Return the [x, y] coordinate for the center point of the cell that contains the specified text.  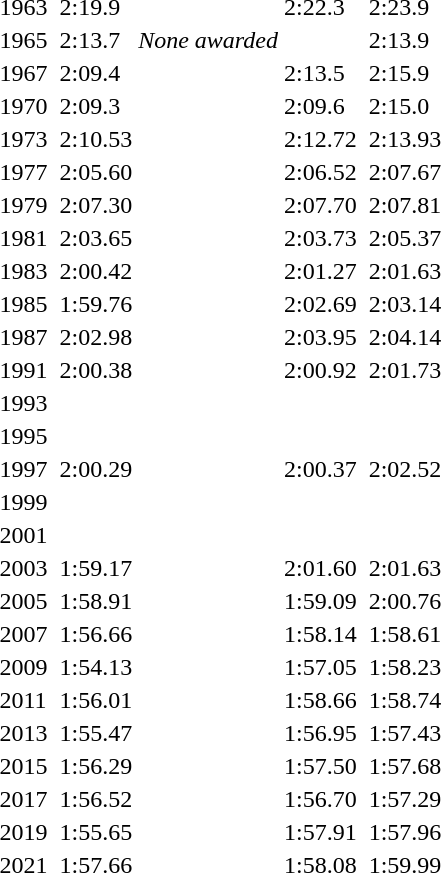
1:56.66 [96, 634]
2:09.6 [320, 106]
2:13.5 [320, 73]
1:59.17 [96, 568]
1:56.29 [96, 766]
2:00.38 [96, 370]
1:57.50 [320, 766]
2:00.42 [96, 271]
2:05.60 [96, 172]
2:03.73 [320, 238]
1:56.52 [96, 799]
2:09.4 [96, 73]
2:03.65 [96, 238]
2:01.60 [320, 568]
1:58.66 [320, 700]
1:59.76 [96, 304]
2:00.37 [320, 469]
2:00.92 [320, 370]
2:13.7 [96, 40]
1:55.47 [96, 733]
1:58.91 [96, 601]
2:06.52 [320, 172]
1:56.70 [320, 799]
2:09.3 [96, 106]
2:07.70 [320, 205]
2:10.53 [96, 139]
2:07.30 [96, 205]
1:56.01 [96, 700]
2:01.27 [320, 271]
2:02.98 [96, 337]
1:59.09 [320, 601]
1:58.14 [320, 634]
1:57.05 [320, 667]
1:55.65 [96, 832]
1:57.91 [320, 832]
2:02.69 [320, 304]
None awarded [208, 40]
1:56.95 [320, 733]
1:54.13 [96, 667]
2:00.29 [96, 469]
2:03.95 [320, 337]
2:12.72 [320, 139]
